Output the (x, y) coordinate of the center of the cell containing the given text.  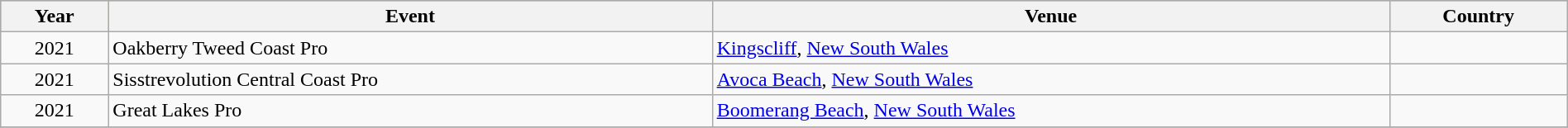
Boomerang Beach, New South Wales (1050, 111)
Avoca Beach, New South Wales (1050, 79)
Oakberry Tweed Coast Pro (410, 48)
Event (410, 17)
Year (55, 17)
Kingscliff, New South Wales (1050, 48)
Great Lakes Pro (410, 111)
Sisstrevolution Central Coast Pro (410, 79)
Country (1479, 17)
Venue (1050, 17)
